Locate the cell with the specified text and output its [x, y] center coordinate. 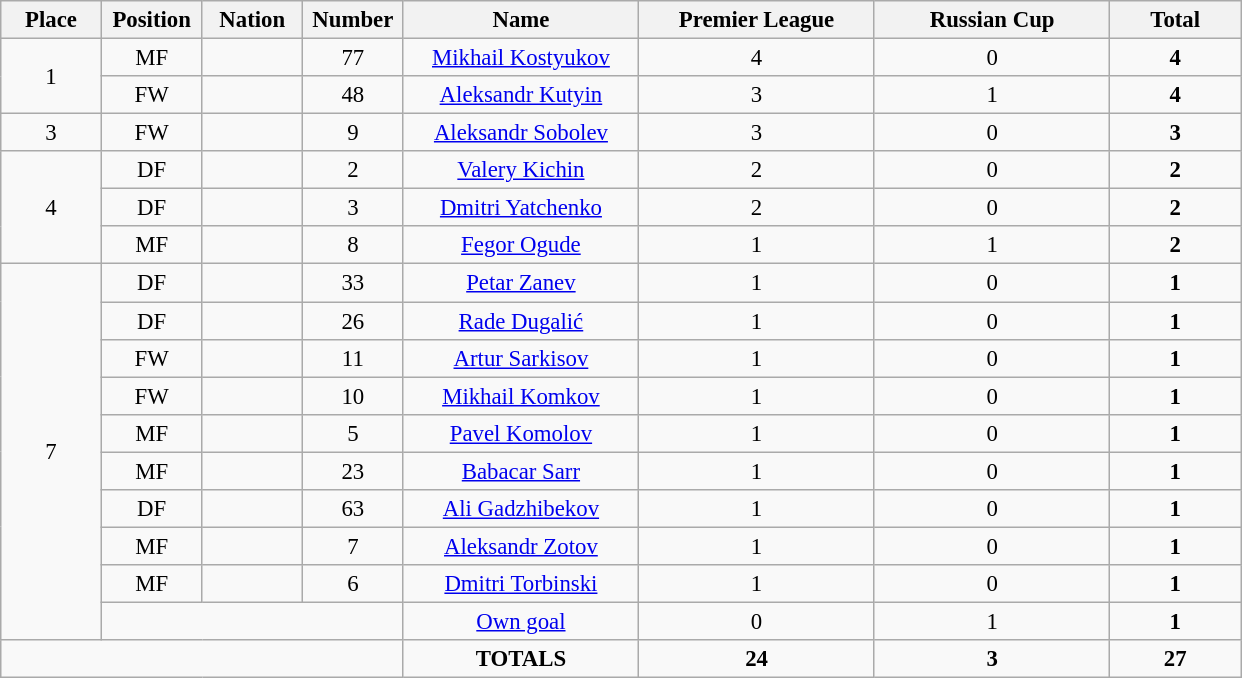
Rade Dugalić [521, 321]
33 [354, 283]
11 [354, 358]
Nation [252, 20]
Aleksandr Sobolev [521, 133]
26 [354, 321]
8 [354, 245]
Name [521, 20]
6 [354, 584]
77 [354, 58]
Babacar Sarr [521, 471]
Place [52, 20]
Dmitri Yatchenko [521, 208]
Aleksandr Kutyin [521, 95]
Position [152, 20]
Valery Kichin [521, 170]
Fegor Ogude [521, 245]
Aleksandr Zotov [521, 546]
48 [354, 95]
Artur Sarkisov [521, 358]
Own goal [521, 621]
Pavel Komolov [521, 433]
24 [757, 659]
Mikhail Kostyukov [521, 58]
23 [354, 471]
27 [1176, 659]
Russian Cup [992, 20]
Number [354, 20]
Dmitri Torbinski [521, 584]
Petar Zanev [521, 283]
9 [354, 133]
10 [354, 396]
Premier League [757, 20]
Ali Gadzhibekov [521, 509]
Mikhail Komkov [521, 396]
TOTALS [521, 659]
5 [354, 433]
63 [354, 509]
Total [1176, 20]
